Return the [x, y] coordinate for the center point of the cell that contains the specified text.  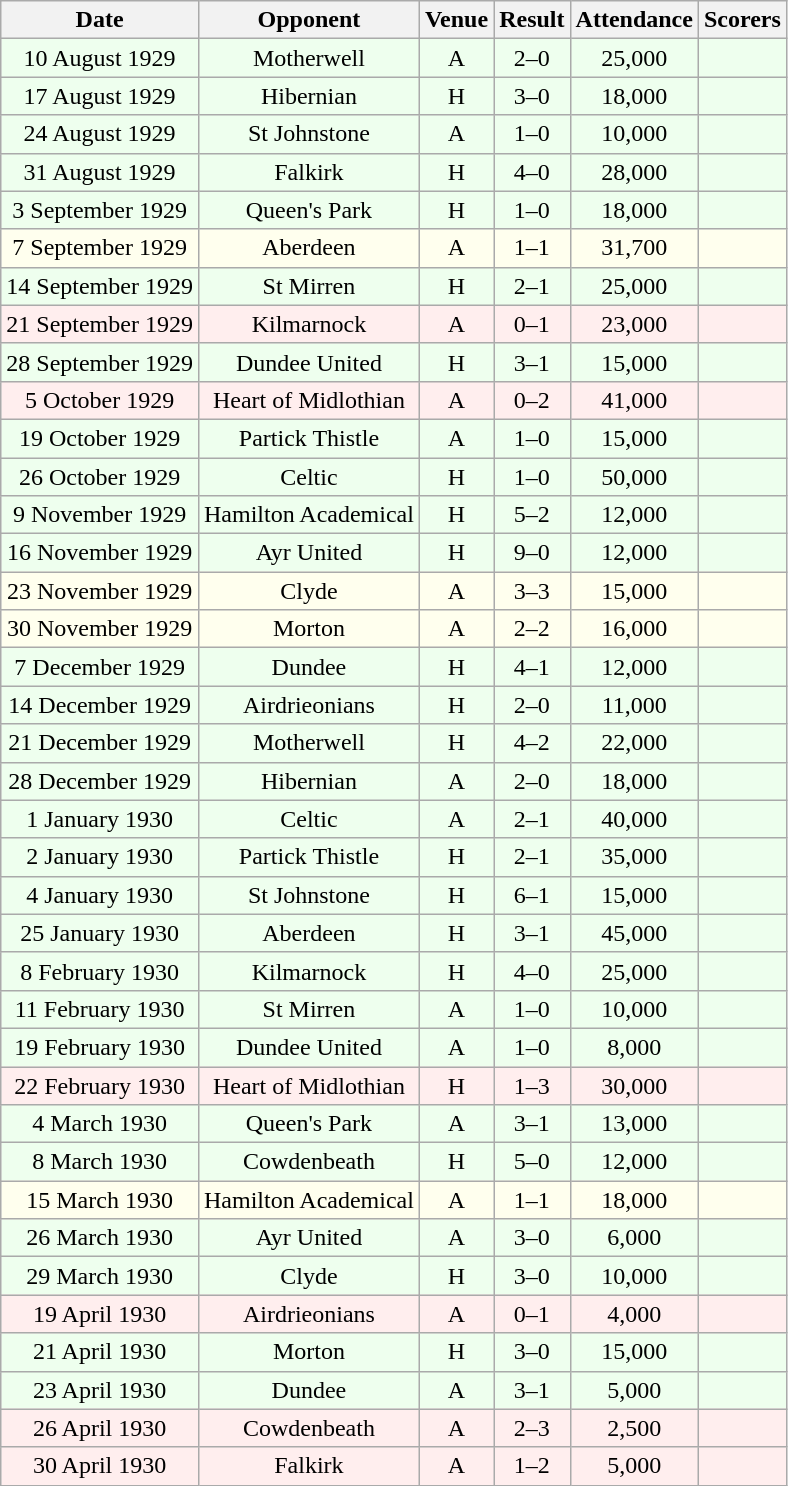
30 November 1929 [100, 629]
1–3 [532, 1085]
14 September 1929 [100, 286]
28,000 [634, 172]
8,000 [634, 1047]
24 August 1929 [100, 134]
5 October 1929 [100, 400]
40,000 [634, 819]
26 October 1929 [100, 477]
16 November 1929 [100, 553]
Scorers [742, 20]
22,000 [634, 743]
13,000 [634, 1124]
19 October 1929 [100, 438]
4 March 1930 [100, 1124]
35,000 [634, 857]
2–2 [532, 629]
4 January 1930 [100, 895]
16,000 [634, 629]
3–3 [532, 591]
23,000 [634, 324]
17 August 1929 [100, 96]
9 November 1929 [100, 515]
30 April 1930 [100, 1466]
23 November 1929 [100, 591]
26 April 1930 [100, 1428]
1–2 [532, 1466]
0–2 [532, 400]
15 March 1930 [100, 1200]
5–2 [532, 515]
25 January 1930 [100, 933]
1 January 1930 [100, 819]
7 December 1929 [100, 667]
31 August 1929 [100, 172]
21 September 1929 [100, 324]
6,000 [634, 1238]
5–0 [532, 1162]
26 March 1930 [100, 1238]
23 April 1930 [100, 1390]
28 September 1929 [100, 362]
11,000 [634, 705]
8 March 1930 [100, 1162]
Opponent [308, 20]
4–2 [532, 743]
Venue [456, 20]
6–1 [532, 895]
21 April 1930 [100, 1352]
8 February 1930 [100, 971]
22 February 1930 [100, 1085]
4,000 [634, 1314]
4–1 [532, 667]
41,000 [634, 400]
45,000 [634, 933]
31,700 [634, 248]
2–3 [532, 1428]
Date [100, 20]
10 August 1929 [100, 58]
11 February 1930 [100, 1009]
19 April 1930 [100, 1314]
30,000 [634, 1085]
29 March 1930 [100, 1276]
3 September 1929 [100, 210]
2,500 [634, 1428]
9–0 [532, 553]
19 February 1930 [100, 1047]
Attendance [634, 20]
7 September 1929 [100, 248]
14 December 1929 [100, 705]
2 January 1930 [100, 857]
50,000 [634, 477]
Result [532, 20]
21 December 1929 [100, 743]
28 December 1929 [100, 781]
